Extract the [X, Y] coordinate from the center of the cell holding the provided text.  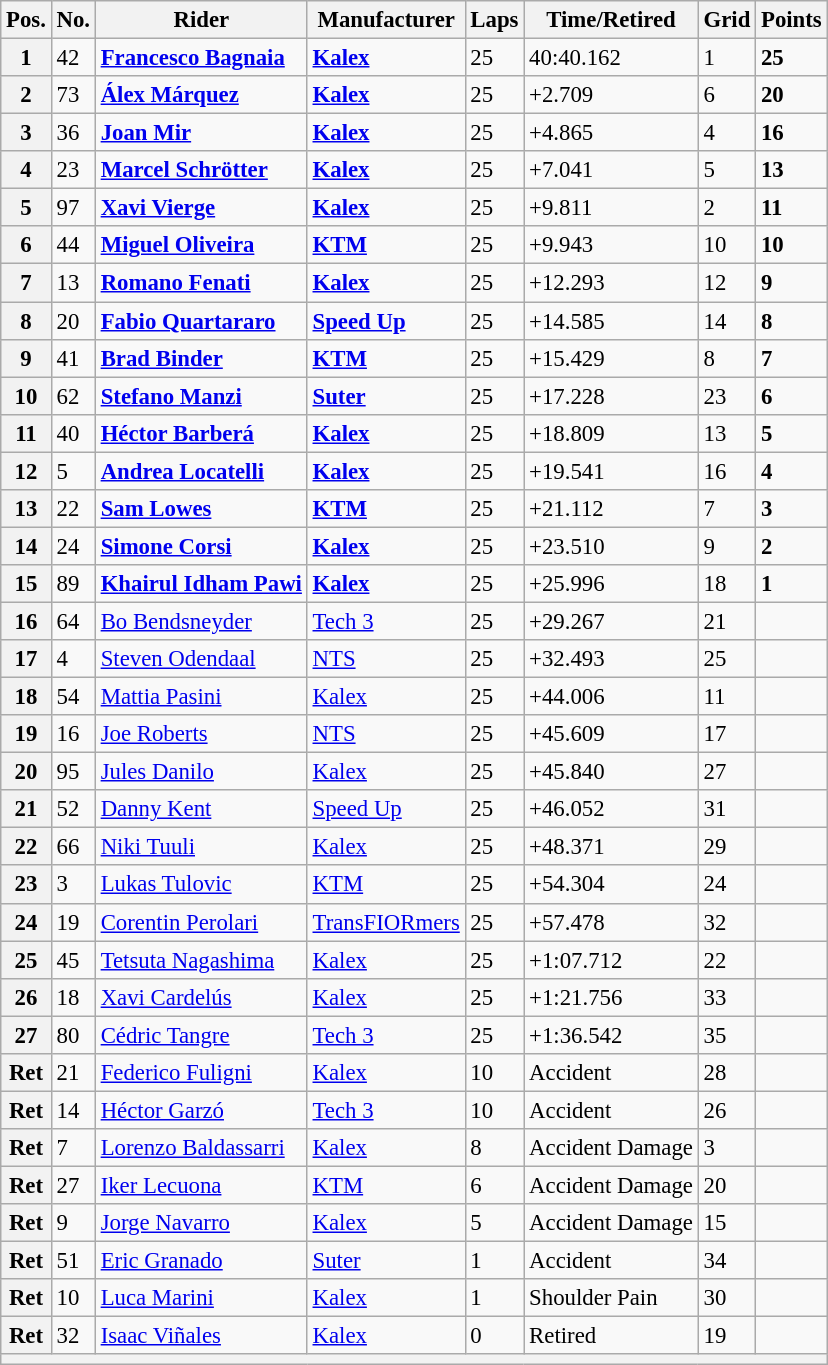
+45.840 [611, 772]
Jules Danilo [201, 772]
95 [73, 772]
73 [73, 95]
44 [73, 245]
+14.585 [611, 321]
+54.304 [611, 885]
Romano Fenati [201, 283]
Laps [494, 20]
Jorge Navarro [201, 1223]
97 [73, 208]
+17.228 [611, 396]
Lorenzo Baldassarri [201, 1148]
+18.809 [611, 433]
Steven Odendaal [201, 659]
Federico Fuligni [201, 1073]
+4.865 [611, 133]
89 [73, 584]
33 [726, 997]
Héctor Garzó [201, 1110]
+44.006 [611, 697]
Andrea Locatelli [201, 471]
40 [73, 433]
+19.541 [611, 471]
45 [73, 960]
Iker Lecuona [201, 1185]
+25.996 [611, 584]
+32.493 [611, 659]
Pos. [26, 20]
54 [73, 697]
+46.052 [611, 809]
Cédric Tangre [201, 1035]
Retired [611, 1336]
TransFIORmers [386, 922]
Joan Mir [201, 133]
+1:07.712 [611, 960]
36 [73, 133]
Shoulder Pain [611, 1298]
Isaac Viñales [201, 1336]
Time/Retired [611, 20]
Sam Lowes [201, 509]
Brad Binder [201, 358]
29 [726, 847]
Francesco Bagnaia [201, 58]
+57.478 [611, 922]
Simone Corsi [201, 546]
0 [494, 1336]
66 [73, 847]
51 [73, 1261]
Fabio Quartararo [201, 321]
+2.709 [611, 95]
Miguel Oliveira [201, 245]
62 [73, 396]
80 [73, 1035]
+21.112 [611, 509]
Mattia Pasini [201, 697]
Corentin Perolari [201, 922]
No. [73, 20]
42 [73, 58]
Héctor Barberá [201, 433]
+1:36.542 [611, 1035]
Stefano Manzi [201, 396]
41 [73, 358]
Niki Tuuli [201, 847]
52 [73, 809]
+48.371 [611, 847]
Luca Marini [201, 1298]
34 [726, 1261]
Lukas Tulovic [201, 885]
Joe Roberts [201, 734]
+7.041 [611, 170]
Álex Márquez [201, 95]
Xavi Vierge [201, 208]
64 [73, 621]
Xavi Cardelús [201, 997]
Rider [201, 20]
Eric Granado [201, 1261]
35 [726, 1035]
28 [726, 1073]
+1:21.756 [611, 997]
Bo Bendsneyder [201, 621]
+29.267 [611, 621]
Grid [726, 20]
+23.510 [611, 546]
+9.811 [611, 208]
+9.943 [611, 245]
31 [726, 809]
Danny Kent [201, 809]
30 [726, 1298]
+45.609 [611, 734]
+15.429 [611, 358]
Points [792, 20]
Marcel Schrötter [201, 170]
Khairul Idham Pawi [201, 584]
Manufacturer [386, 20]
+12.293 [611, 283]
40:40.162 [611, 58]
Tetsuta Nagashima [201, 960]
